Search for the cell housing the specified text and yield its (x, y) center coordinate. 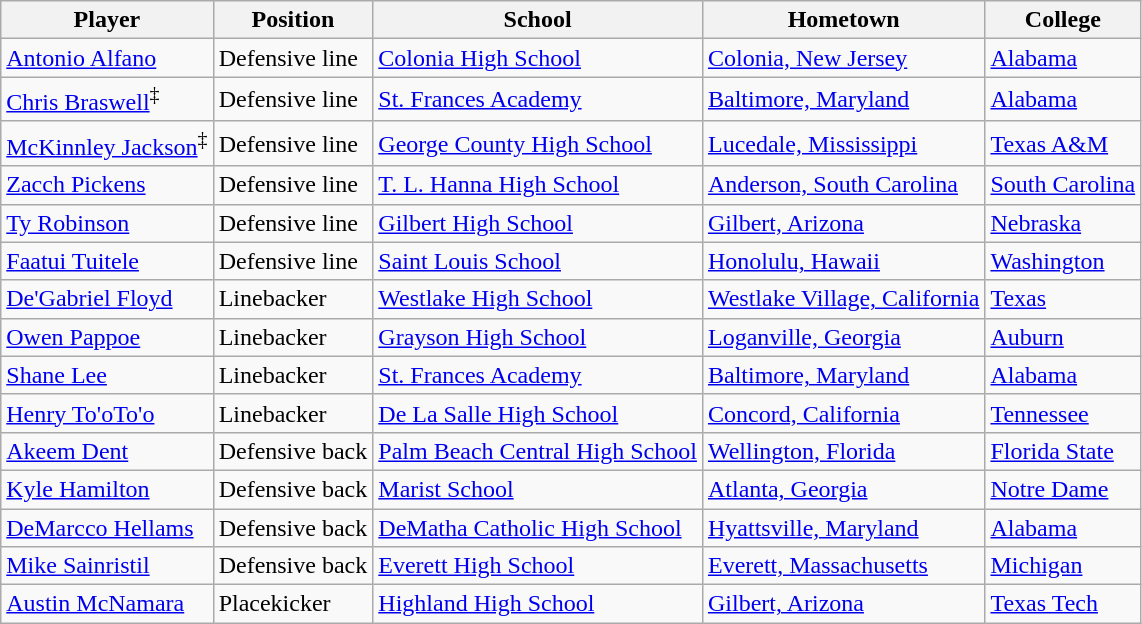
Faatui Tuitele (107, 261)
Zacch Pickens (107, 185)
Loganville, Georgia (843, 337)
T. L. Hanna High School (538, 185)
Westlake Village, California (843, 299)
Westlake High School (538, 299)
Michigan (1063, 566)
Position (293, 20)
Everett, Massachusetts (843, 566)
Colonia, New Jersey (843, 58)
Washington (1063, 261)
Concord, California (843, 413)
Wellington, Florida (843, 451)
Auburn (1063, 337)
Texas Tech (1063, 604)
Honolulu, Hawaii (843, 261)
Austin McNamara (107, 604)
Mike Sainristil (107, 566)
Shane Lee (107, 375)
DeMatha Catholic High School (538, 528)
Texas A&M (1063, 144)
Antonio Alfano (107, 58)
Grayson High School (538, 337)
Saint Louis School (538, 261)
Owen Pappoe (107, 337)
Highland High School (538, 604)
College (1063, 20)
Lucedale, Mississippi (843, 144)
Nebraska (1063, 223)
Hometown (843, 20)
Hyattsville, Maryland (843, 528)
Palm Beach Central High School (538, 451)
School (538, 20)
Atlanta, Georgia (843, 489)
Kyle Hamilton (107, 489)
Marist School (538, 489)
Notre Dame (1063, 489)
South Carolina (1063, 185)
George County High School (538, 144)
Akeem Dent (107, 451)
Chris Braswell‡ (107, 100)
Player (107, 20)
Colonia High School (538, 58)
Ty Robinson (107, 223)
Texas (1063, 299)
Anderson, South Carolina (843, 185)
Tennessee (1063, 413)
De La Salle High School (538, 413)
McKinnley Jackson‡ (107, 144)
Gilbert High School (538, 223)
DeMarcco Hellams (107, 528)
De'Gabriel Floyd (107, 299)
Henry To'oTo'o (107, 413)
Placekicker (293, 604)
Everett High School (538, 566)
Florida State (1063, 451)
